For the text-containing cell, return its midpoint in [X, Y] coordinate format. 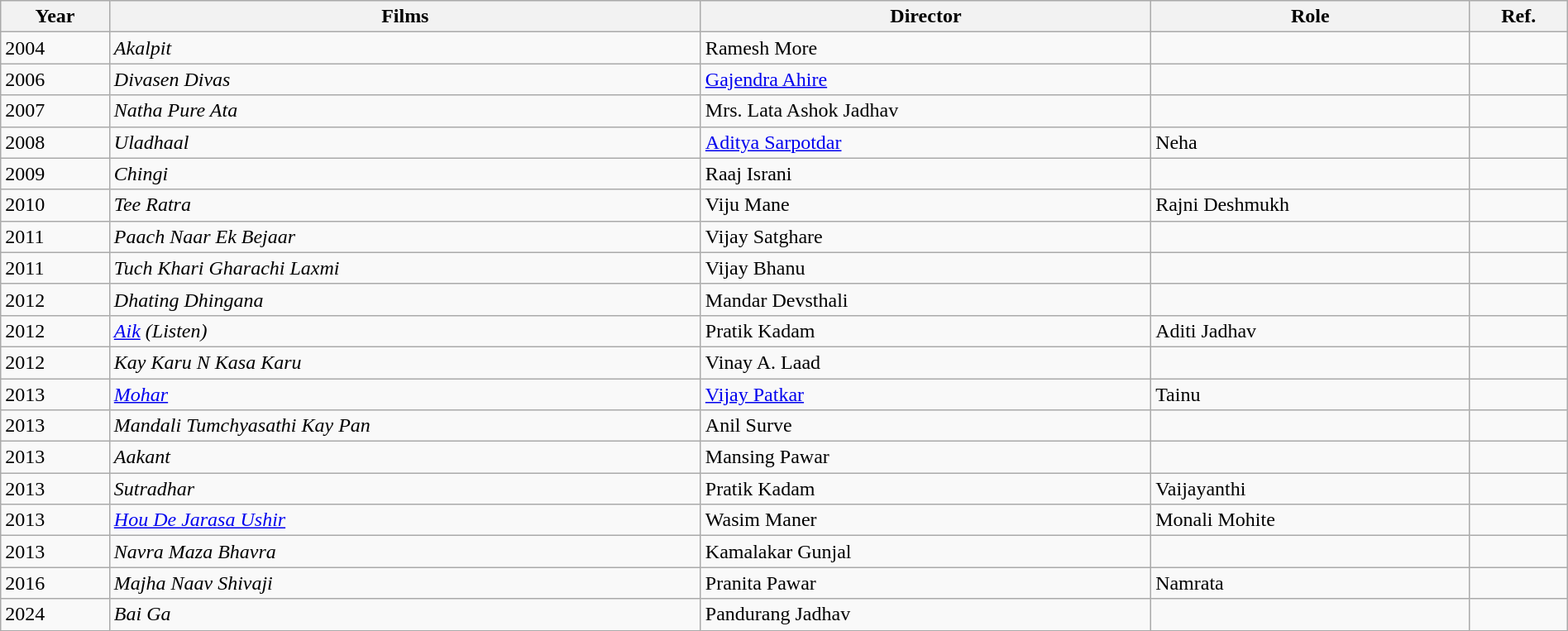
2008 [55, 142]
Raaj Israni [925, 174]
Navra Maza Bhavra [405, 552]
Mandar Devsthali [925, 299]
Divasen Divas [405, 79]
Dhating Dhingana [405, 299]
Tee Ratra [405, 205]
2006 [55, 79]
Ref. [1518, 17]
2004 [55, 48]
Pandurang Jadhav [925, 614]
Bai Ga [405, 614]
Viju Mane [925, 205]
Majha Naav Shivaji [405, 583]
Wasim Maner [925, 520]
Vinay A. Laad [925, 362]
Aditya Sarpotdar [925, 142]
Neha [1310, 142]
Pranita Pawar [925, 583]
Aakant [405, 457]
Vijay Patkar [925, 394]
Gajendra Ahire [925, 79]
Vijay Bhanu [925, 268]
Director [925, 17]
Aditi Jadhav [1310, 331]
Vijay Satghare [925, 237]
Paach Naar Ek Bejaar [405, 237]
Tainu [1310, 394]
2016 [55, 583]
Kay Karu N Kasa Karu [405, 362]
Akalpit [405, 48]
Ramesh More [925, 48]
Namrata [1310, 583]
Year [55, 17]
Natha Pure Ata [405, 111]
Mandali Tumchyasathi Kay Pan [405, 426]
Mohar [405, 394]
Rajni Deshmukh [1310, 205]
Monali Mohite [1310, 520]
2009 [55, 174]
Sutradhar [405, 489]
Tuch Khari Gharachi Laxmi [405, 268]
Aik (Listen) [405, 331]
Anil Surve [925, 426]
Role [1310, 17]
2007 [55, 111]
Vaijayanthi [1310, 489]
2010 [55, 205]
Mansing Pawar [925, 457]
Kamalakar Gunjal [925, 552]
Films [405, 17]
Mrs. Lata Ashok Jadhav [925, 111]
Chingi [405, 174]
Uladhaal [405, 142]
Hou De Jarasa Ushir [405, 520]
2024 [55, 614]
